Scan for the cell matching the given text and deliver its [X, Y] coordinate at center. 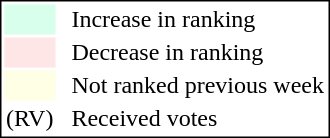
Received votes [198, 119]
(RV) [29, 119]
Decrease in ranking [198, 53]
Not ranked previous week [198, 85]
Increase in ranking [198, 19]
